Pinpoint the cell where the given text exists, returning its (x, y) midpoint coordinate. 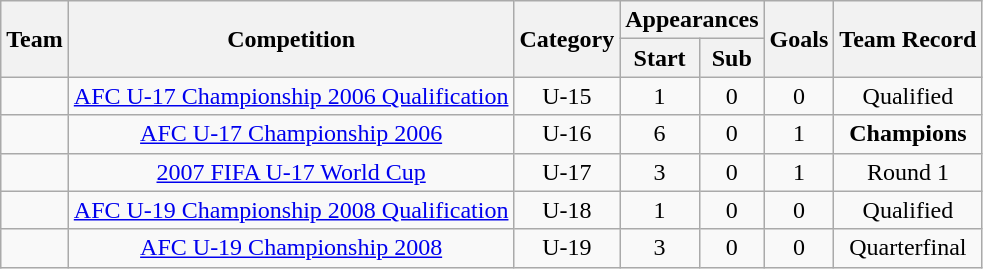
U-16 (567, 134)
Competition (291, 39)
U-18 (567, 210)
U-15 (567, 96)
Team (35, 39)
AFC U-17 Championship 2006 Qualification (291, 96)
6 (660, 134)
Champions (908, 134)
AFC U-19 Championship 2008 Qualification (291, 210)
Team Record (908, 39)
AFC U-19 Championship 2008 (291, 248)
Start (660, 58)
U-19 (567, 248)
Appearances (692, 20)
Quarterfinal (908, 248)
Category (567, 39)
Round 1 (908, 172)
AFC U-17 Championship 2006 (291, 134)
2007 FIFA U-17 World Cup (291, 172)
U-17 (567, 172)
Sub (732, 58)
Goals (799, 39)
